Capture the cell that displays the provided text and extract its [x, y] central coordinate. 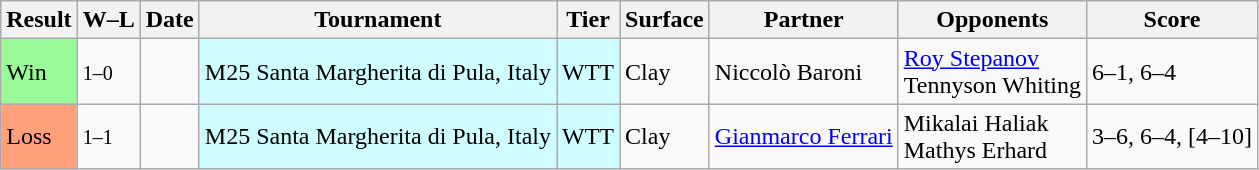
1–1 [108, 136]
Result [39, 20]
W–L [108, 20]
Niccolò Baroni [804, 72]
1–0 [108, 72]
3–6, 6–4, [4–10] [1172, 136]
Partner [804, 20]
Win [39, 72]
Opponents [992, 20]
Loss [39, 136]
Mikalai Haliak Mathys Erhard [992, 136]
Score [1172, 20]
Surface [665, 20]
Roy Stepanov Tennyson Whiting [992, 72]
Gianmarco Ferrari [804, 136]
Tier [588, 20]
Date [170, 20]
Tournament [378, 20]
6–1, 6–4 [1172, 72]
